Search for the cell housing the specified text and yield its (X, Y) center coordinate. 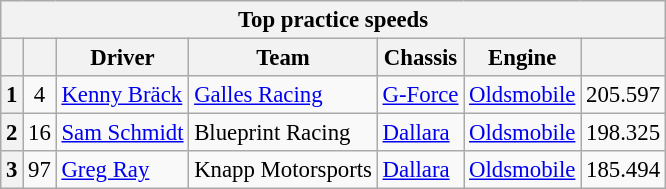
Knapp Motorsports (283, 170)
Engine (522, 58)
16 (40, 133)
4 (40, 95)
198.325 (624, 133)
Blueprint Racing (283, 133)
Galles Racing (283, 95)
Chassis (420, 58)
205.597 (624, 95)
2 (12, 133)
185.494 (624, 170)
Team (283, 58)
Greg Ray (122, 170)
Top practice speeds (334, 20)
G-Force (420, 95)
97 (40, 170)
Sam Schmidt (122, 133)
Kenny Bräck (122, 95)
Driver (122, 58)
3 (12, 170)
1 (12, 95)
